Search for the cell housing the specified text and yield its (X, Y) center coordinate. 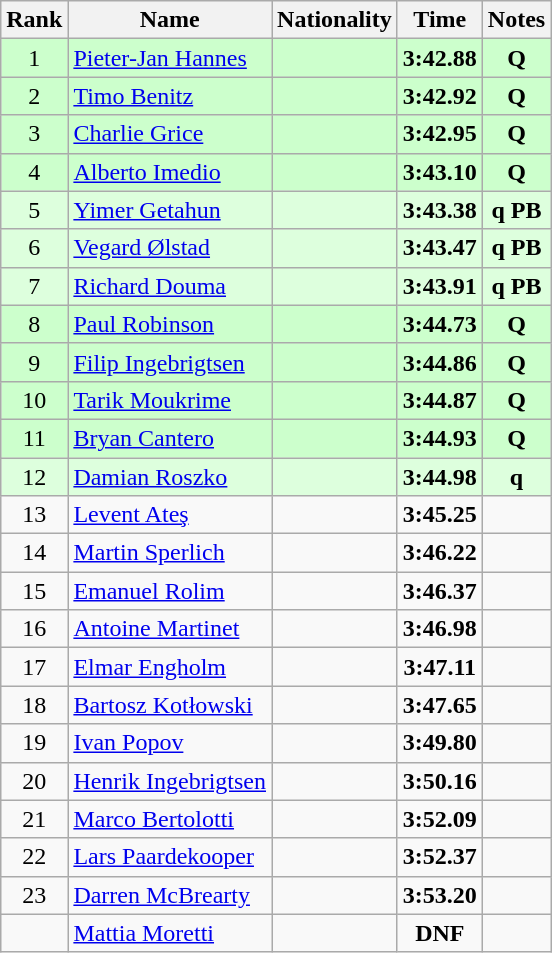
Lars Paardekooper (170, 857)
Marco Bertolotti (170, 819)
3:47.65 (440, 705)
DNF (440, 933)
Antoine Martinet (170, 629)
3:43.47 (440, 248)
13 (34, 515)
3:43.91 (440, 286)
Time (440, 20)
18 (34, 705)
3:44.86 (440, 362)
3:44.73 (440, 324)
Darren McBrearty (170, 895)
Charlie Grice (170, 134)
Richard Douma (170, 286)
Pieter-Jan Hannes (170, 58)
2 (34, 96)
3:53.20 (440, 895)
9 (34, 362)
3:43.10 (440, 172)
Emanuel Rolim (170, 591)
3:43.38 (440, 210)
3:49.80 (440, 743)
Levent Ateş (170, 515)
Ivan Popov (170, 743)
Notes (516, 20)
3:42.95 (440, 134)
3:45.25 (440, 515)
3:44.93 (440, 438)
3:46.98 (440, 629)
3 (34, 134)
Timo Benitz (170, 96)
11 (34, 438)
Filip Ingebrigtsen (170, 362)
Martin Sperlich (170, 553)
Mattia Moretti (170, 933)
17 (34, 667)
Elmar Engholm (170, 667)
23 (34, 895)
15 (34, 591)
3:47.11 (440, 667)
20 (34, 781)
16 (34, 629)
3:42.92 (440, 96)
3:52.09 (440, 819)
Bryan Cantero (170, 438)
7 (34, 286)
14 (34, 553)
10 (34, 400)
Paul Robinson (170, 324)
1 (34, 58)
3:50.16 (440, 781)
21 (34, 819)
3:44.98 (440, 477)
8 (34, 324)
3:46.37 (440, 591)
Name (170, 20)
Bartosz Kotłowski (170, 705)
22 (34, 857)
4 (34, 172)
Tarik Moukrime (170, 400)
Yimer Getahun (170, 210)
3:52.37 (440, 857)
Vegard Ølstad (170, 248)
19 (34, 743)
5 (34, 210)
3:42.88 (440, 58)
6 (34, 248)
Alberto Imedio (170, 172)
3:44.87 (440, 400)
12 (34, 477)
Henrik Ingebrigtsen (170, 781)
3:46.22 (440, 553)
Nationality (335, 20)
Damian Roszko (170, 477)
Rank (34, 20)
q (516, 477)
